Extract the (x, y) coordinate from the center of the cell holding the provided text.  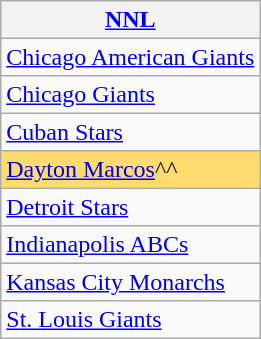
Dayton Marcos^^ (130, 170)
Detroit Stars (130, 206)
Kansas City Monarchs (130, 282)
Chicago Giants (130, 94)
Chicago American Giants (130, 56)
Indianapolis ABCs (130, 244)
NNL (130, 20)
Cuban Stars (130, 132)
St. Louis Giants (130, 318)
